Extract the (x, y) coordinate from the center of the cell holding the provided text.  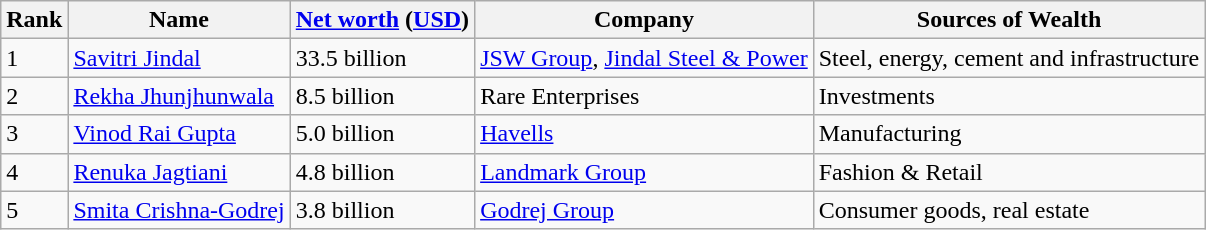
2 (34, 96)
3 (34, 134)
Godrej Group (644, 210)
4 (34, 172)
Renuka Jagtiani (179, 172)
Net worth (USD) (382, 20)
5.0 billion (382, 134)
3.8 billion (382, 210)
Company (644, 20)
Consumer goods, real estate (1009, 210)
Manufacturing (1009, 134)
8.5 billion (382, 96)
Havells (644, 134)
Name (179, 20)
Steel, energy, cement and infrastructure (1009, 58)
Investments (1009, 96)
1 (34, 58)
33.5 billion (382, 58)
4.8 billion (382, 172)
JSW Group, Jindal Steel & Power (644, 58)
5 (34, 210)
Savitri Jindal (179, 58)
Rekha Jhunjhunwala (179, 96)
Rare Enterprises (644, 96)
Sources of Wealth (1009, 20)
Smita Crishna-Godrej (179, 210)
Vinod Rai Gupta (179, 134)
Fashion & Retail (1009, 172)
Rank (34, 20)
Landmark Group (644, 172)
